Detect which cell encompasses the target text, then output its (X, Y) center coordinate. 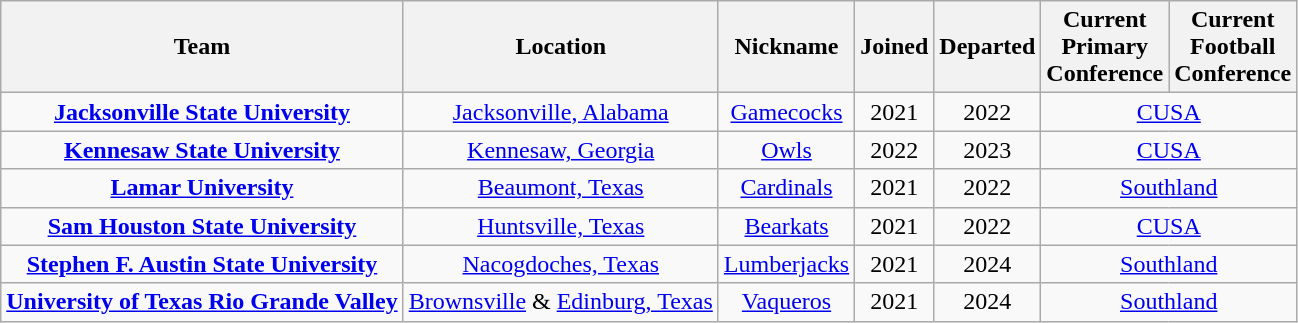
Jacksonville State University (202, 112)
Team (202, 47)
Beaumont, Texas (560, 188)
CurrentPrimaryConference (1105, 47)
Joined (894, 47)
Kennesaw, Georgia (560, 150)
Departed (988, 47)
Location (560, 47)
University of Texas Rio Grande Valley (202, 302)
Vaqueros (786, 302)
Stephen F. Austin State University (202, 264)
Brownsville & Edinburg, Texas (560, 302)
Bearkats (786, 226)
CurrentFootballConference (1233, 47)
Cardinals (786, 188)
Sam Houston State University (202, 226)
Nickname (786, 47)
Kennesaw State University (202, 150)
2023 (988, 150)
Lumberjacks (786, 264)
Jacksonville, Alabama (560, 112)
Gamecocks (786, 112)
Owls (786, 150)
Lamar University (202, 188)
Huntsville, Texas (560, 226)
Nacogdoches, Texas (560, 264)
